Scan for the cell matching the given text and deliver its [x, y] coordinate at center. 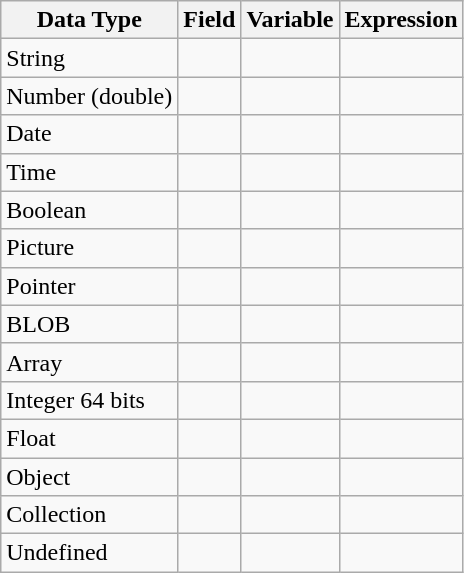
Number (double) [90, 96]
Float [90, 438]
Collection [90, 515]
Object [90, 477]
Undefined [90, 553]
Variable [290, 20]
String [90, 58]
Time [90, 172]
Pointer [90, 286]
BLOB [90, 324]
Expression [401, 20]
Integer 64 bits [90, 400]
Picture [90, 248]
Data Type [90, 20]
Field [210, 20]
Array [90, 362]
Date [90, 134]
Boolean [90, 210]
